Find where the given text appears and provide that cell's center as [X, Y] coordinate. 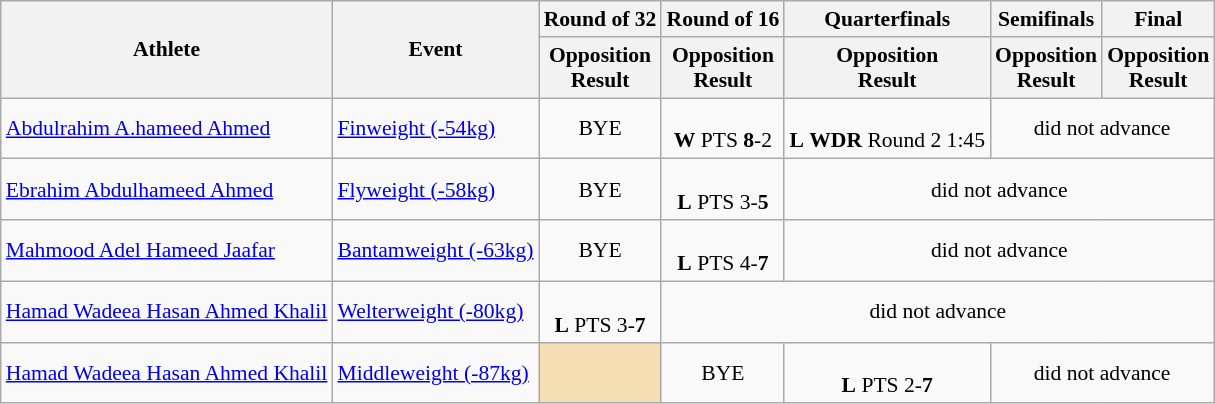
Finweight (-54kg) [435, 128]
Flyweight (-58kg) [435, 190]
L PTS 3-5 [722, 190]
Ebrahim Abdulhameed Ahmed [167, 190]
Round of 16 [722, 19]
Mahmood Adel Hameed Jaafar [167, 250]
Athlete [167, 50]
Bantamweight (-63kg) [435, 250]
W PTS 8-2 [722, 128]
L PTS 2-7 [887, 372]
L PTS 3-7 [600, 312]
Final [1158, 19]
L PTS 4-7 [722, 250]
Middleweight (-87kg) [435, 372]
Round of 32 [600, 19]
Semifinals [1046, 19]
Welterweight (-80kg) [435, 312]
Event [435, 50]
Quarterfinals [887, 19]
L WDR Round 2 1:45 [887, 128]
Abdulrahim A.hameed Ahmed [167, 128]
